Return the [X, Y] coordinate for the center point of the cell that contains the specified text.  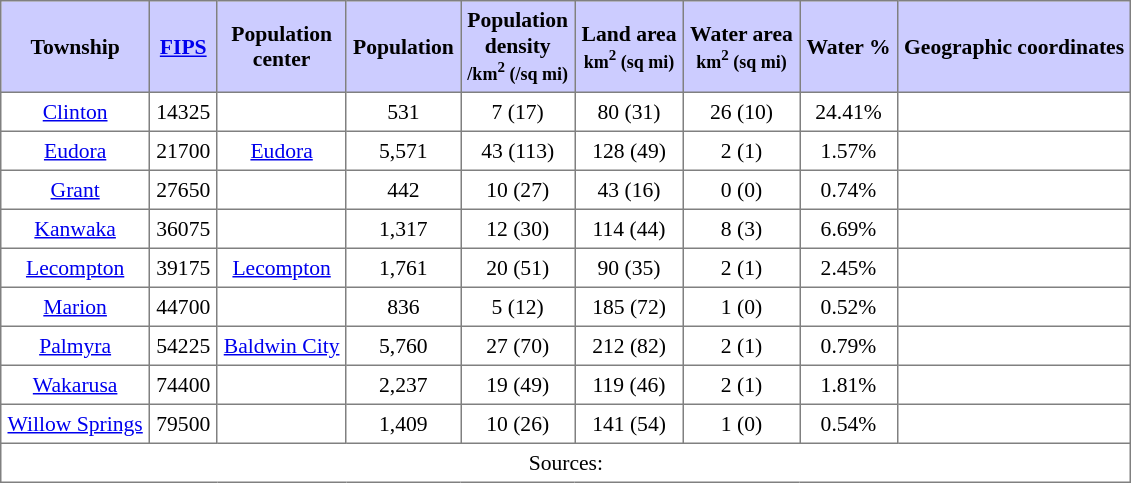
80 (31) [629, 112]
43 (113) [517, 150]
0 (0) [741, 190]
90 (35) [629, 268]
Wakarusa [76, 384]
39175 [184, 268]
7 (17) [517, 112]
0.54% [849, 424]
12 (30) [517, 228]
Township [76, 47]
836 [403, 306]
212 (82) [629, 346]
1,409 [403, 424]
Populationdensity/km2 (/sq mi) [517, 47]
8 (3) [741, 228]
1,761 [403, 268]
Grant [76, 190]
6.69% [849, 228]
Populationcenter [282, 47]
0.79% [849, 346]
2.45% [849, 268]
Baldwin City [282, 346]
FIPS [184, 47]
0.52% [849, 306]
Geographic coordinates [1014, 47]
79500 [184, 424]
531 [403, 112]
185 (72) [629, 306]
0.74% [849, 190]
26 (10) [741, 112]
21700 [184, 150]
5 (12) [517, 306]
1,317 [403, 228]
Willow Springs [76, 424]
36075 [184, 228]
20 (51) [517, 268]
14325 [184, 112]
Population [403, 47]
24.41% [849, 112]
Land areakm2 (sq mi) [629, 47]
54225 [184, 346]
Palmyra [76, 346]
128 (49) [629, 150]
Water % [849, 47]
19 (49) [517, 384]
44700 [184, 306]
Marion [76, 306]
2,237 [403, 384]
5,571 [403, 150]
119 (46) [629, 384]
27 (70) [517, 346]
10 (27) [517, 190]
Sources: [566, 462]
Kanwaka [76, 228]
43 (16) [629, 190]
141 (54) [629, 424]
1.57% [849, 150]
442 [403, 190]
74400 [184, 384]
5,760 [403, 346]
Clinton [76, 112]
10 (26) [517, 424]
Water areakm2 (sq mi) [741, 47]
114 (44) [629, 228]
1.81% [849, 384]
27650 [184, 190]
